Return the (x, y) coordinate for the center point of the cell that contains the specified text.  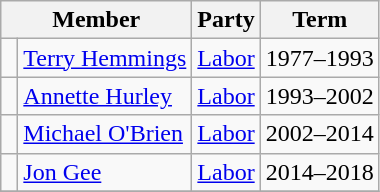
1977–1993 (320, 58)
1993–2002 (320, 96)
2014–2018 (320, 172)
Member (96, 20)
Michael O'Brien (105, 134)
Jon Gee (105, 172)
Terry Hemmings (105, 58)
2002–2014 (320, 134)
Annette Hurley (105, 96)
Party (226, 20)
Term (320, 20)
